Provide the (X, Y) coordinate of the cell's center where the given text is located.  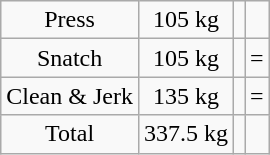
Total (70, 134)
135 kg (186, 96)
337.5 kg (186, 134)
Snatch (70, 58)
Press (70, 20)
Clean & Jerk (70, 96)
